Scan for the cell matching the given text and deliver its (X, Y) coordinate at center. 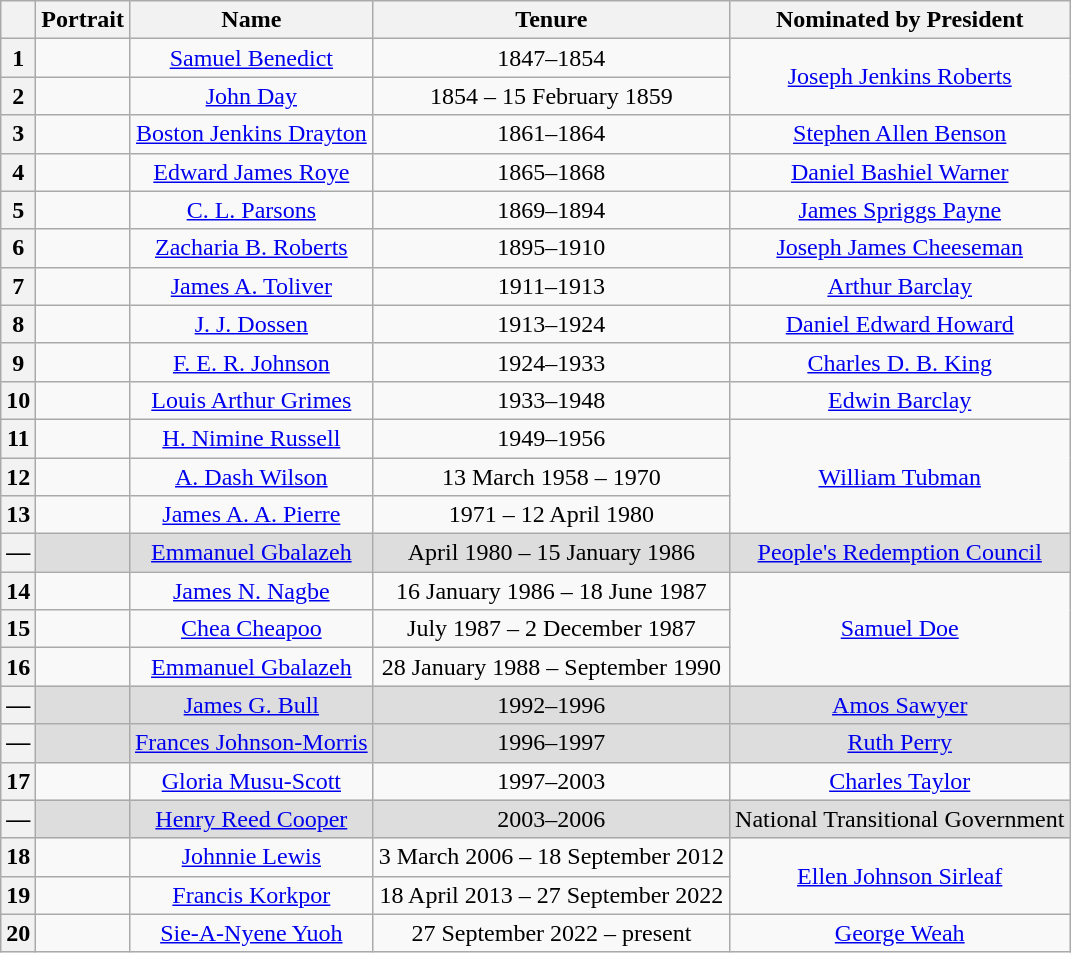
1865–1868 (551, 172)
1 (18, 58)
9 (18, 362)
17 (18, 781)
1913–1924 (551, 324)
3 (18, 134)
Sie-A-Nyene Yuoh (251, 933)
National Transitional Government (900, 819)
19 (18, 895)
1924–1933 (551, 362)
Chea Cheapoo (251, 629)
John Day (251, 96)
Tenure (551, 20)
C. L. Parsons (251, 210)
H. Nimine Russell (251, 438)
1911–1913 (551, 286)
Charles Taylor (900, 781)
14 (18, 591)
1949–1956 (551, 438)
James Spriggs Payne (900, 210)
15 (18, 629)
18 April 2013 – 27 September 2022 (551, 895)
William Tubman (900, 476)
Ellen Johnson Sirleaf (900, 876)
Henry Reed Cooper (251, 819)
8 (18, 324)
2 (18, 96)
July 1987 – 2 December 1987 (551, 629)
Daniel Bashiel Warner (900, 172)
1861–1864 (551, 134)
13 March 1958 – 1970 (551, 477)
2003–2006 (551, 819)
Arthur Barclay (900, 286)
J. J. Dossen (251, 324)
Boston Jenkins Drayton (251, 134)
James N. Nagbe (251, 591)
James A. A. Pierre (251, 515)
Louis Arthur Grimes (251, 400)
Stephen Allen Benson (900, 134)
28 January 1988 – September 1990 (551, 667)
1971 – 12 April 1980 (551, 515)
Charles D. B. King (900, 362)
Joseph James Cheeseman (900, 248)
16 (18, 667)
April 1980 – 15 January 1986 (551, 553)
F. E. R. Johnson (251, 362)
James A. Toliver (251, 286)
1996–1997 (551, 743)
18 (18, 857)
Amos Sawyer (900, 705)
16 January 1986 – 18 June 1987 (551, 591)
1847–1854 (551, 58)
Edwin Barclay (900, 400)
Ruth Perry (900, 743)
George Weah (900, 933)
20 (18, 933)
James G. Bull (251, 705)
12 (18, 477)
1895–1910 (551, 248)
1869–1894 (551, 210)
Edward James Roye (251, 172)
27 September 2022 – present (551, 933)
Name (251, 20)
Johnnie Lewis (251, 857)
Francis Korkpor (251, 895)
1992–1996 (551, 705)
4 (18, 172)
6 (18, 248)
Nominated by President (900, 20)
Samuel Benedict (251, 58)
13 (18, 515)
Samuel Doe (900, 629)
Joseph Jenkins Roberts (900, 77)
1854 – 15 February 1859 (551, 96)
5 (18, 210)
1997–2003 (551, 781)
Portrait (83, 20)
Zacharia B. Roberts (251, 248)
Gloria Musu-Scott (251, 781)
1933–1948 (551, 400)
7 (18, 286)
Daniel Edward Howard (900, 324)
Frances Johnson-Morris (251, 743)
11 (18, 438)
3 March 2006 – 18 September 2012 (551, 857)
People's Redemption Council (900, 553)
10 (18, 400)
A. Dash Wilson (251, 477)
